Pinpoint the cell where the given text exists, returning its [x, y] midpoint coordinate. 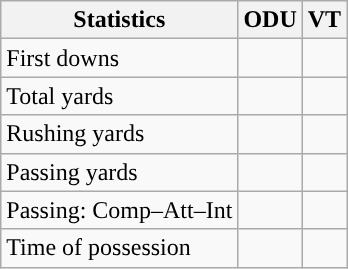
Passing yards [120, 172]
ODU [270, 20]
Total yards [120, 96]
First downs [120, 58]
Rushing yards [120, 134]
Passing: Comp–Att–Int [120, 210]
VT [324, 20]
Statistics [120, 20]
Time of possession [120, 248]
